Output the [x, y] coordinate of the center of the cell containing the given text.  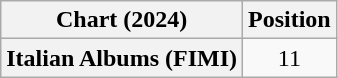
Chart (2024) [122, 20]
Position [290, 20]
Italian Albums (FIMI) [122, 58]
11 [290, 58]
